Locate the cell with the specified text and output its [X, Y] center coordinate. 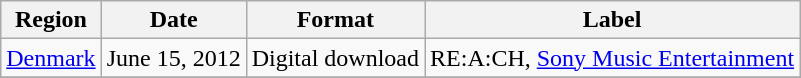
Date [174, 20]
June 15, 2012 [174, 58]
Format [335, 20]
Label [612, 20]
Denmark [51, 58]
Region [51, 20]
Digital download [335, 58]
RE:A:CH, Sony Music Entertainment [612, 58]
